Pinpoint the cell where the given text exists, returning its [x, y] midpoint coordinate. 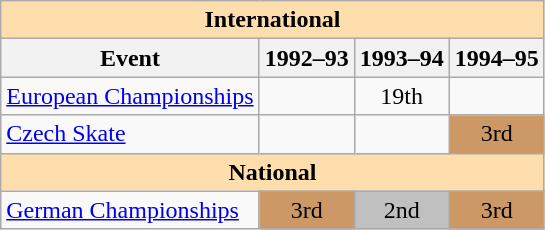
2nd [402, 210]
International [273, 20]
Event [130, 58]
1994–95 [496, 58]
European Championships [130, 96]
19th [402, 96]
National [273, 172]
Czech Skate [130, 134]
1992–93 [306, 58]
German Championships [130, 210]
1993–94 [402, 58]
